Detect which cell encompasses the target text, then output its [x, y] center coordinate. 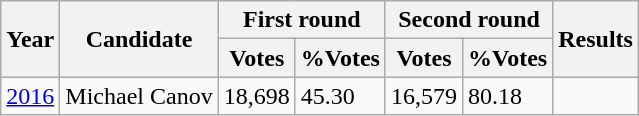
16,579 [424, 96]
2016 [30, 96]
Michael Canov [139, 96]
18,698 [256, 96]
Second round [468, 20]
80.18 [507, 96]
First round [302, 20]
45.30 [340, 96]
Candidate [139, 39]
Results [596, 39]
Year [30, 39]
